Capture the cell that displays the provided text and extract its (X, Y) central coordinate. 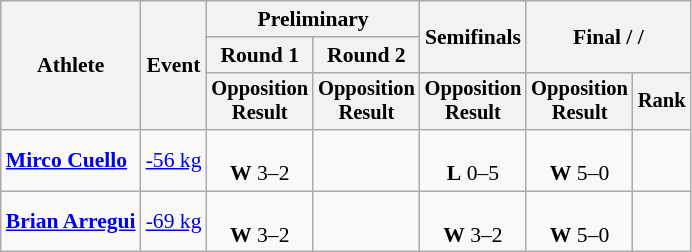
Event (174, 66)
Round 1 (260, 55)
Brian Arregui (71, 222)
Round 2 (366, 55)
Semifinals (474, 36)
-69 kg (174, 222)
Preliminary (312, 19)
Rank (662, 101)
Final / / (608, 36)
Mirco Cuello (71, 160)
L 0–5 (474, 160)
Athlete (71, 66)
-56 kg (174, 160)
